Scan for the cell matching the given text and deliver its [X, Y] coordinate at center. 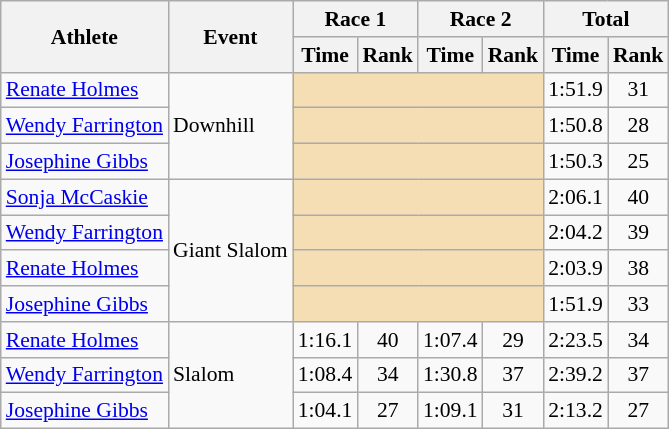
Race 2 [480, 19]
39 [638, 233]
1:07.4 [450, 340]
1:04.1 [326, 411]
1:50.3 [576, 162]
Total [606, 19]
2:06.1 [576, 197]
29 [514, 340]
1:30.8 [450, 375]
Race 1 [356, 19]
Athlete [84, 36]
Giant Slalom [230, 250]
28 [638, 126]
38 [638, 269]
2:39.2 [576, 375]
Sonja McCaskie [84, 197]
Downhill [230, 126]
2:23.5 [576, 340]
2:04.2 [576, 233]
1:09.1 [450, 411]
25 [638, 162]
2:03.9 [576, 269]
Slalom [230, 376]
33 [638, 304]
1:08.4 [326, 375]
1:16.1 [326, 340]
2:13.2 [576, 411]
Event [230, 36]
1:50.8 [576, 126]
